Capture the cell that displays the provided text and extract its [x, y] central coordinate. 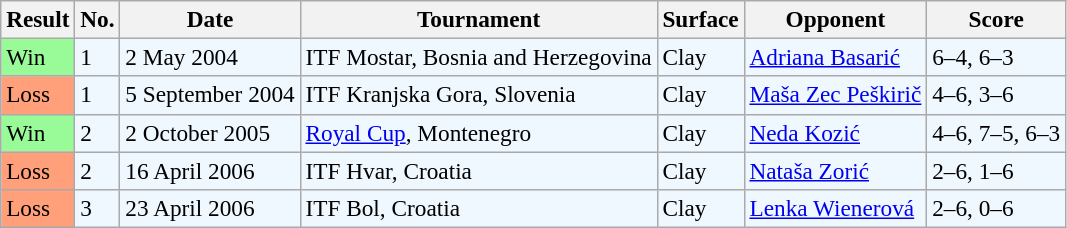
2–6, 1–6 [996, 170]
Date [210, 19]
2 May 2004 [210, 57]
Maša Zec Peškirič [836, 95]
ITF Mostar, Bosnia and Herzegovina [478, 57]
Lenka Wienerová [836, 208]
4–6, 7–5, 6–3 [996, 133]
ITF Hvar, Croatia [478, 170]
3 [98, 208]
6–4, 6–3 [996, 57]
Score [996, 19]
Surface [700, 19]
Neda Kozić [836, 133]
No. [98, 19]
5 September 2004 [210, 95]
4–6, 3–6 [996, 95]
Tournament [478, 19]
23 April 2006 [210, 208]
Opponent [836, 19]
ITF Kranjska Gora, Slovenia [478, 95]
16 April 2006 [210, 170]
2–6, 0–6 [996, 208]
2 October 2005 [210, 133]
Royal Cup, Montenegro [478, 133]
Result [38, 19]
ITF Bol, Croatia [478, 208]
Nataša Zorić [836, 170]
Adriana Basarić [836, 57]
